For the text-containing cell, return its midpoint in (x, y) coordinate format. 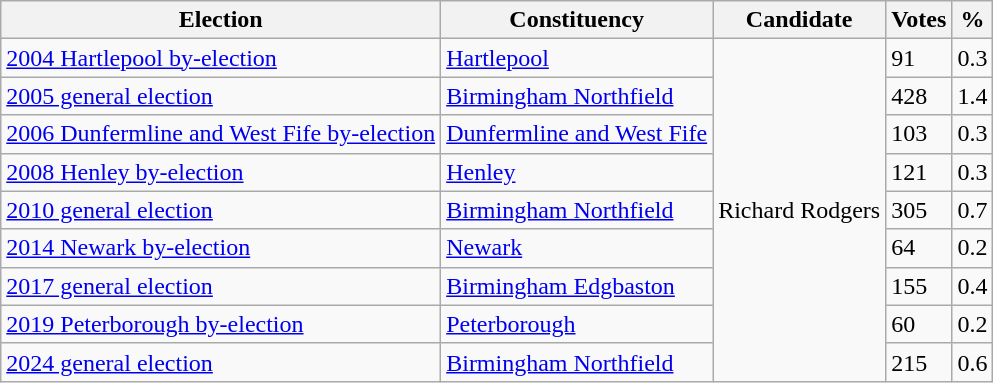
Candidate (800, 20)
0.4 (972, 286)
2024 general election (221, 362)
2005 general election (221, 96)
Dunfermline and West Fife (577, 134)
0.7 (972, 210)
1.4 (972, 96)
155 (919, 286)
121 (919, 172)
Constituency (577, 20)
2014 Newark by-election (221, 248)
2004 Hartlepool by-election (221, 58)
Votes (919, 20)
2019 Peterborough by-election (221, 324)
2017 general election (221, 286)
305 (919, 210)
Richard Rodgers (800, 210)
2006 Dunfermline and West Fife by-election (221, 134)
% (972, 20)
2010 general election (221, 210)
Newark (577, 248)
91 (919, 58)
Hartlepool (577, 58)
60 (919, 324)
Peterborough (577, 324)
64 (919, 248)
0.6 (972, 362)
215 (919, 362)
103 (919, 134)
2008 Henley by-election (221, 172)
428 (919, 96)
Henley (577, 172)
Election (221, 20)
Birmingham Edgbaston (577, 286)
